Pinpoint the cell where the given text exists, returning its (X, Y) midpoint coordinate. 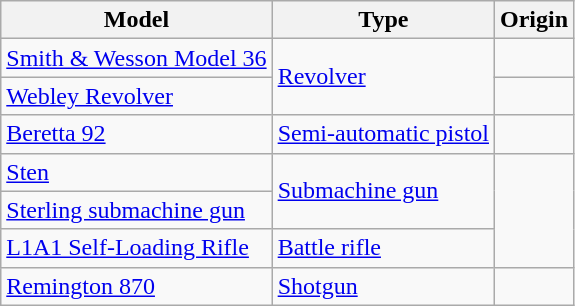
L1A1 Self-Loading Rifle (136, 248)
Sten (136, 172)
Smith & Wesson Model 36 (136, 58)
Model (136, 20)
Semi-automatic pistol (383, 134)
Shotgun (383, 286)
Submachine gun (383, 191)
Origin (534, 20)
Sterling submachine gun (136, 210)
Remington 870 (136, 286)
Type (383, 20)
Battle rifle (383, 248)
Webley Revolver (136, 96)
Revolver (383, 77)
Beretta 92 (136, 134)
